Identify which cell holds the provided text, then report its (x, y) central coordinate. 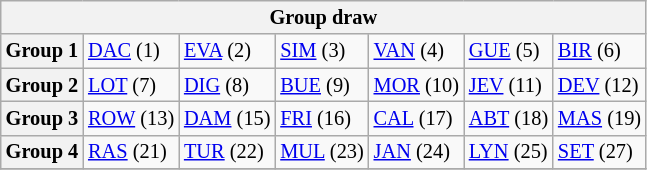
DIG (8) (227, 85)
BIR (6) (600, 51)
SET (27) (600, 152)
Group 1 (42, 51)
LOT (7) (131, 85)
MUL (23) (322, 152)
MAS (19) (600, 118)
LYN (25) (508, 152)
Group 2 (42, 85)
SIM (3) (322, 51)
JAN (24) (416, 152)
DEV (12) (600, 85)
JEV (11) (508, 85)
MOR (10) (416, 85)
Group draw (324, 17)
Group 3 (42, 118)
EVA (2) (227, 51)
BUE (9) (322, 85)
ABT (18) (508, 118)
TUR (22) (227, 152)
VAN (4) (416, 51)
GUE (5) (508, 51)
CAL (17) (416, 118)
DAC (1) (131, 51)
Group 4 (42, 152)
ROW (13) (131, 118)
FRI (16) (322, 118)
RAS (21) (131, 152)
DAM (15) (227, 118)
